For the text-containing cell, return its midpoint in (X, Y) coordinate format. 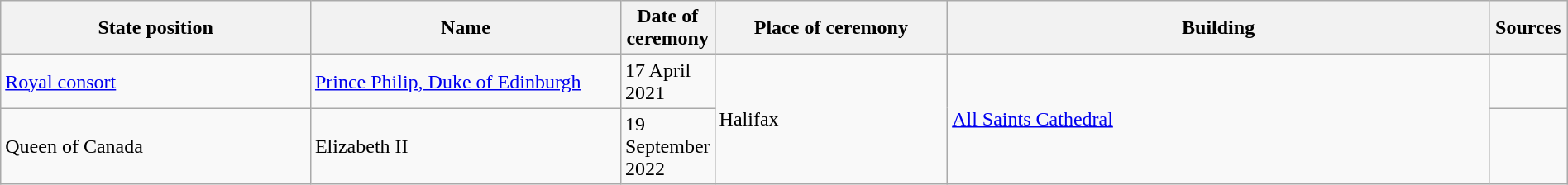
Place of ceremony (831, 28)
Royal consort (155, 81)
Elizabeth II (465, 146)
19 September 2022 (667, 146)
Prince Philip, Duke of Edinburgh (465, 81)
Building (1219, 28)
Sources (1528, 28)
Halifax (831, 119)
State position (155, 28)
All Saints Cathedral (1219, 119)
Date of ceremony (667, 28)
Name (465, 28)
17 April 2021 (667, 81)
Queen of Canada (155, 146)
